Extract the (x, y) coordinate from the center of the cell holding the provided text.  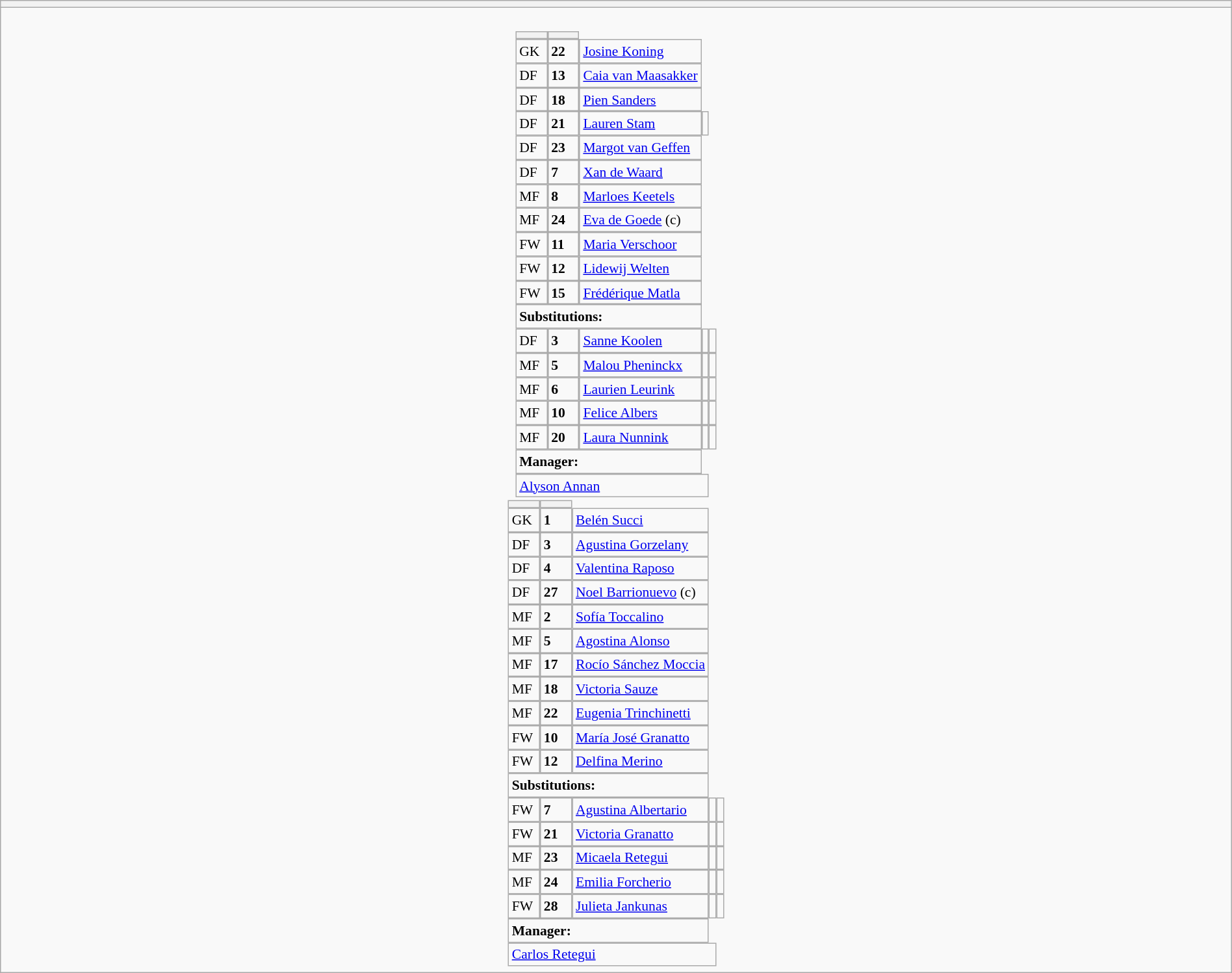
Eugenia Trinchinetti (641, 714)
Caia van Maasakker (641, 75)
Emilia Forcherio (641, 881)
11 (563, 244)
Alyson Annan (612, 486)
Noel Barrionuevo (c) (641, 593)
Felice Albers (641, 413)
Frédérique Matla (641, 292)
27 (556, 593)
Agustina Albertario (641, 810)
Micaela Retegui (641, 858)
15 (563, 292)
Laura Nunnink (641, 437)
Agustina Gorzelany (641, 545)
20 (563, 437)
Valentina Raposo (641, 568)
Agostina Alonso (641, 641)
Rocío Sánchez Moccia (641, 664)
Malou Pheninckx (641, 365)
María José Granatto (641, 737)
Eva de Goede (c) (641, 220)
6 (563, 389)
Pien Sanders (641, 100)
Victoria Sauze (641, 689)
1 (556, 520)
Josine Koning (641, 51)
13 (563, 75)
Sanne Koolen (641, 341)
17 (556, 664)
2 (556, 616)
Margot van Geffen (641, 148)
Xan de Waard (641, 172)
Julieta Jankunas (641, 906)
Carlos Retegui (612, 954)
Delfina Merino (641, 762)
Maria Verschoor (641, 244)
Lauren Stam (641, 123)
Marloes Keetels (641, 196)
8 (563, 196)
Laurien Leurink (641, 389)
Sofía Toccalino (641, 616)
28 (556, 906)
Victoria Granatto (641, 833)
Belén Succi (641, 520)
Lidewij Welten (641, 268)
4 (556, 568)
